Search for the cell housing the specified text and yield its [X, Y] center coordinate. 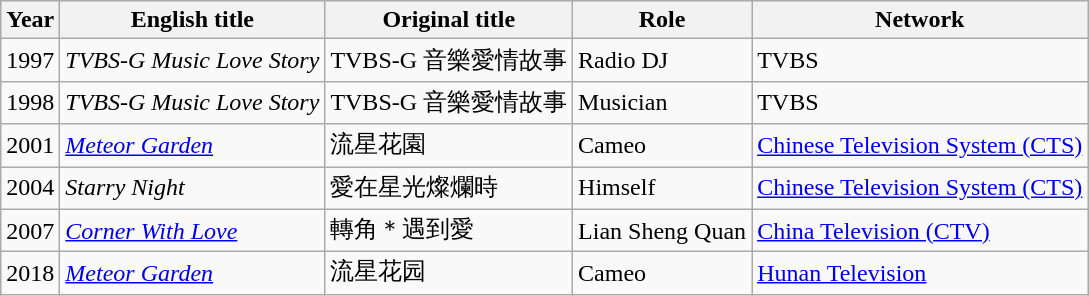
Role [662, 20]
轉角＊遇到愛 [449, 230]
Year [30, 20]
Himself [662, 188]
2004 [30, 188]
English title [192, 20]
Hunan Television [920, 274]
流星花园 [449, 274]
Musician [662, 102]
Radio DJ [662, 60]
Starry Night [192, 188]
China Television (CTV) [920, 230]
流星花園 [449, 146]
2007 [30, 230]
2018 [30, 274]
Corner With Love [192, 230]
Original title [449, 20]
1998 [30, 102]
愛在星光燦爛時 [449, 188]
1997 [30, 60]
Network [920, 20]
2001 [30, 146]
Lian Sheng Quan [662, 230]
